Extract the (x, y) coordinate from the center of the cell holding the provided text.  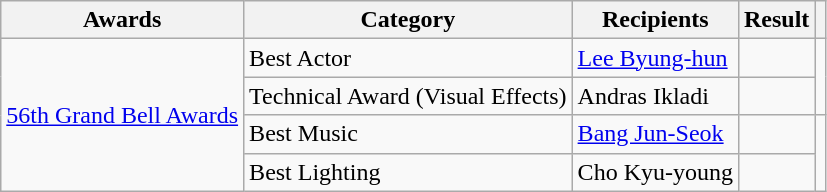
Best Actor (408, 58)
Cho Kyu-young (655, 172)
Best Music (408, 134)
Bang Jun-Seok (655, 134)
Technical Award (Visual Effects) (408, 96)
56th Grand Bell Awards (122, 115)
Recipients (655, 20)
Lee Byung-hun (655, 58)
Andras Ikladi (655, 96)
Awards (122, 20)
Category (408, 20)
Result (776, 20)
Best Lighting (408, 172)
